Pinpoint the cell where the given text exists, returning its [X, Y] midpoint coordinate. 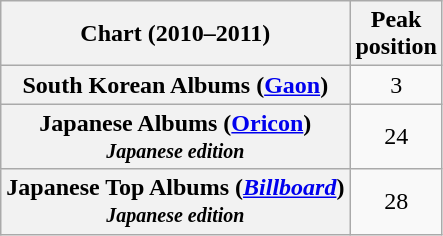
Peakposition [396, 34]
Japanese Top Albums (Billboard)Japanese edition [176, 202]
3 [396, 85]
28 [396, 202]
Chart (2010–2011) [176, 34]
South Korean Albums (Gaon) [176, 85]
24 [396, 136]
Japanese Albums (Oricon)Japanese edition [176, 136]
